Find where the given text appears and provide that cell's center as (x, y) coordinate. 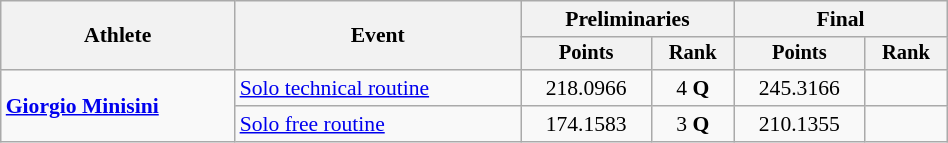
Preliminaries (628, 19)
210.1355 (800, 124)
245.3166 (800, 88)
174.1583 (586, 124)
3 Q (692, 124)
218.0966 (586, 88)
Final (840, 19)
Solo free routine (378, 124)
Giorgio Minisini (118, 106)
4 Q (692, 88)
Solo technical routine (378, 88)
Event (378, 36)
Athlete (118, 36)
